Return the (X, Y) coordinate for the center point of the cell that contains the specified text.  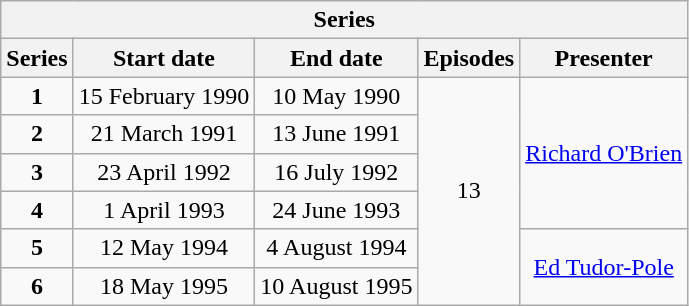
10 August 1995 (336, 286)
4 (37, 210)
Episodes (469, 58)
5 (37, 248)
16 July 1992 (336, 172)
21 March 1991 (164, 134)
1 (37, 96)
23 April 1992 (164, 172)
10 May 1990 (336, 96)
3 (37, 172)
12 May 1994 (164, 248)
Ed Tudor-Pole (604, 267)
13 June 1991 (336, 134)
Richard O'Brien (604, 153)
24 June 1993 (336, 210)
4 August 1994 (336, 248)
Presenter (604, 58)
13 (469, 191)
1 April 1993 (164, 210)
15 February 1990 (164, 96)
Start date (164, 58)
18 May 1995 (164, 286)
End date (336, 58)
6 (37, 286)
2 (37, 134)
